From the cell containing the given text, extract its center point as [X, Y] coordinate. 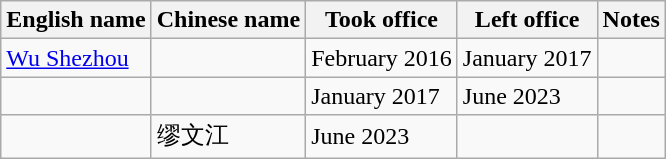
Notes [631, 20]
Left office [527, 20]
Chinese name [228, 20]
缪文江 [228, 136]
English name [76, 20]
February 2016 [382, 58]
Took office [382, 20]
Wu Shezhou [76, 58]
